Capture the cell that displays the provided text and extract its [X, Y] central coordinate. 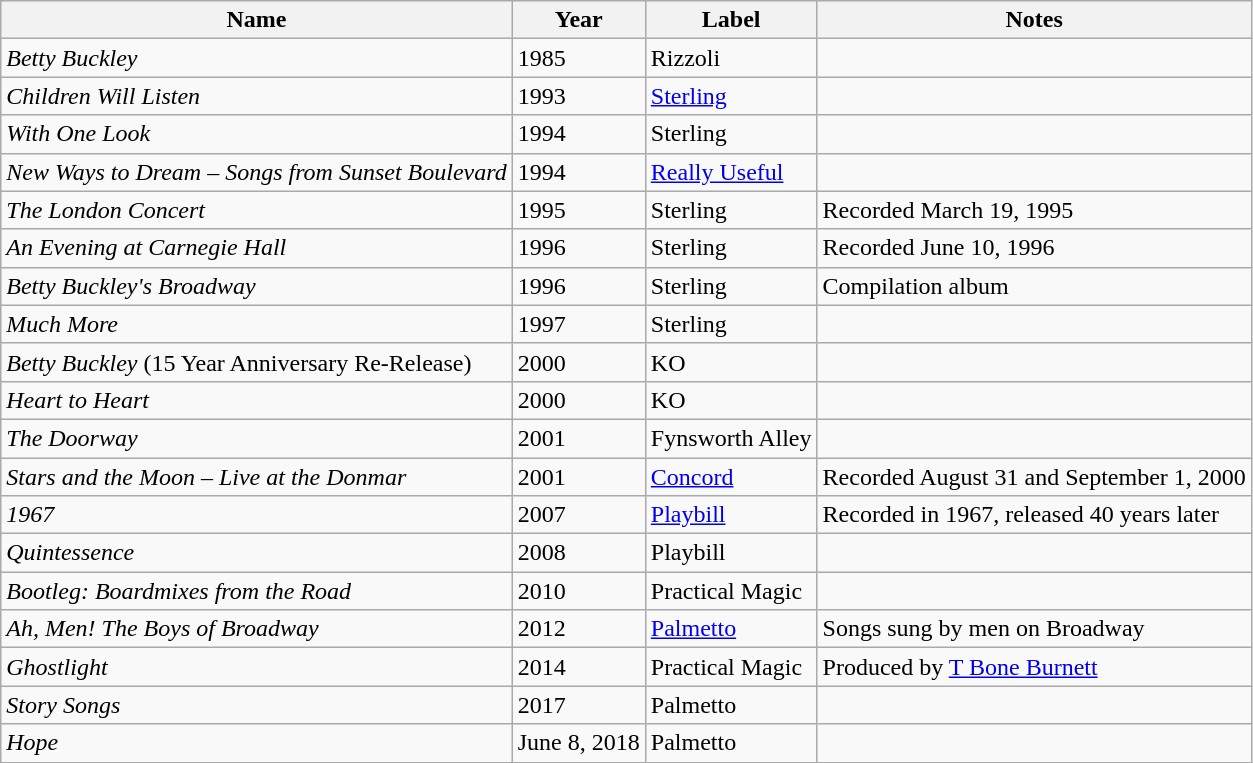
2010 [578, 591]
Quintessence [256, 553]
Year [578, 20]
Hope [256, 743]
June 8, 2018 [578, 743]
Produced by T Bone Burnett [1034, 667]
An Evening at Carnegie Hall [256, 248]
Children Will Listen [256, 96]
2007 [578, 515]
1995 [578, 210]
New Ways to Dream – Songs from Sunset Boulevard [256, 172]
2008 [578, 553]
Stars and the Moon – Live at the Donmar [256, 477]
Recorded August 31 and September 1, 2000 [1034, 477]
Compilation album [1034, 286]
2012 [578, 629]
Betty Buckley (15 Year Anniversary Re-Release) [256, 362]
With One Look [256, 134]
The London Concert [256, 210]
Songs sung by men on Broadway [1034, 629]
The Doorway [256, 438]
Notes [1034, 20]
2017 [578, 705]
Much More [256, 324]
Bootleg: Boardmixes from the Road [256, 591]
Ah, Men! The Boys of Broadway [256, 629]
Betty Buckley's Broadway [256, 286]
Recorded March 19, 1995 [1034, 210]
Fynsworth Alley [731, 438]
2014 [578, 667]
1997 [578, 324]
Label [731, 20]
Ghostlight [256, 667]
Recorded June 10, 1996 [1034, 248]
Betty Buckley [256, 58]
Concord [731, 477]
Really Useful [731, 172]
Rizzoli [731, 58]
1993 [578, 96]
Heart to Heart [256, 400]
Story Songs [256, 705]
Recorded in 1967, released 40 years later [1034, 515]
Name [256, 20]
1967 [256, 515]
1985 [578, 58]
